From the cell containing the given text, extract its center point as [X, Y] coordinate. 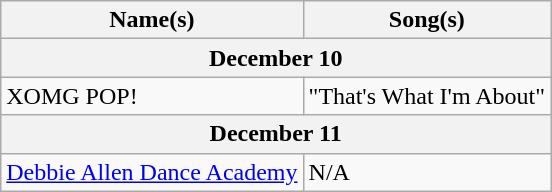
N/A [427, 172]
Debbie Allen Dance Academy [152, 172]
Song(s) [427, 20]
"That's What I'm About" [427, 96]
XOMG POP! [152, 96]
December 11 [276, 134]
Name(s) [152, 20]
December 10 [276, 58]
